Identify which cell holds the provided text, then report its [x, y] central coordinate. 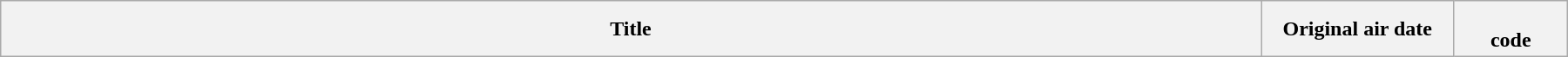
code [1511, 29]
Original air date [1357, 29]
Title [631, 29]
